Scan for the cell matching the given text and deliver its (X, Y) coordinate at center. 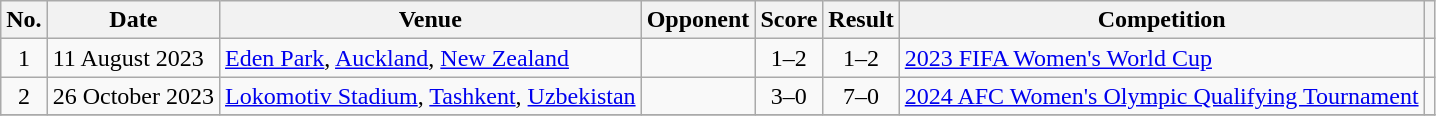
Competition (1162, 20)
3–0 (789, 96)
Date (133, 20)
Venue (431, 20)
2024 AFC Women's Olympic Qualifying Tournament (1162, 96)
11 August 2023 (133, 58)
7–0 (861, 96)
No. (24, 20)
2 (24, 96)
Score (789, 20)
Lokomotiv Stadium, Tashkent, Uzbekistan (431, 96)
Result (861, 20)
Opponent (698, 20)
Eden Park, Auckland, New Zealand (431, 58)
2023 FIFA Women's World Cup (1162, 58)
26 October 2023 (133, 96)
1 (24, 58)
